From the cell containing the given text, extract its center point as [X, Y] coordinate. 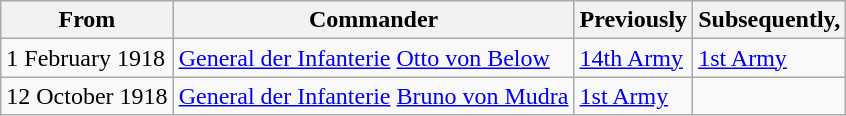
From [87, 20]
General der Infanterie Otto von Below [374, 58]
12 October 1918 [87, 96]
1 February 1918 [87, 58]
Commander [374, 20]
General der Infanterie Bruno von Mudra [374, 96]
14th Army [634, 58]
Previously [634, 20]
Subsequently, [770, 20]
